Return the (X, Y) coordinate for the center point of the cell that contains the specified text.  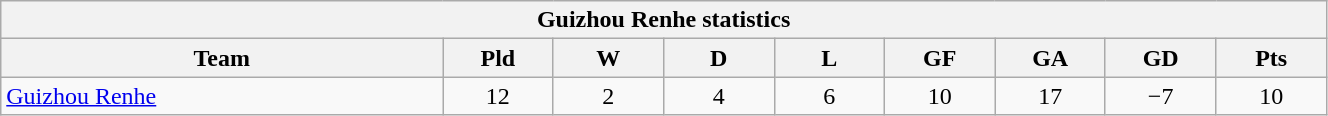
2 (608, 96)
Guizhou Renhe statistics (664, 20)
−7 (1160, 96)
L (829, 58)
D (719, 58)
GF (939, 58)
Pts (1272, 58)
GA (1050, 58)
Pld (498, 58)
17 (1050, 96)
GD (1160, 58)
6 (829, 96)
4 (719, 96)
Guizhou Renhe (222, 96)
Team (222, 58)
12 (498, 96)
W (608, 58)
